Search for the cell housing the specified text and yield its (X, Y) center coordinate. 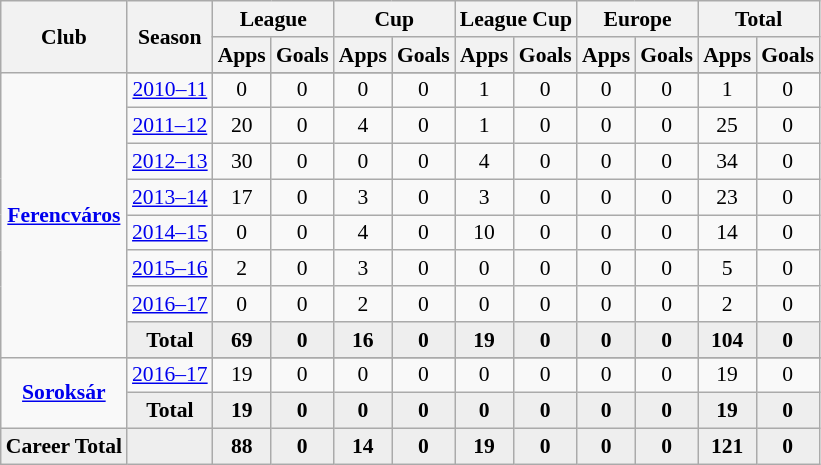
121 (727, 447)
104 (727, 340)
2011–12 (170, 126)
88 (242, 447)
Career Total (64, 447)
23 (727, 197)
Soroksár (64, 392)
5 (727, 269)
69 (242, 340)
34 (727, 162)
Europe (638, 19)
League Cup (516, 19)
30 (242, 162)
Ferencváros (64, 214)
Season (170, 36)
16 (363, 340)
2015–16 (170, 269)
Club (64, 36)
2014–15 (170, 233)
2012–13 (170, 162)
10 (484, 233)
17 (242, 197)
2010–11 (170, 90)
League (274, 19)
25 (727, 126)
20 (242, 126)
2013–14 (170, 197)
Cup (394, 19)
